Output the [x, y] coordinate of the center of the cell containing the given text.  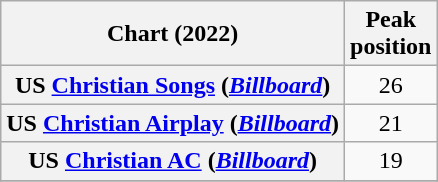
US Christian AC (Billboard) [173, 161]
US Christian Songs (Billboard) [173, 85]
US Christian Airplay (Billboard) [173, 123]
26 [391, 85]
21 [391, 123]
Peakposition [391, 34]
19 [391, 161]
Chart (2022) [173, 34]
